Pinpoint the cell where the given text exists, returning its (X, Y) midpoint coordinate. 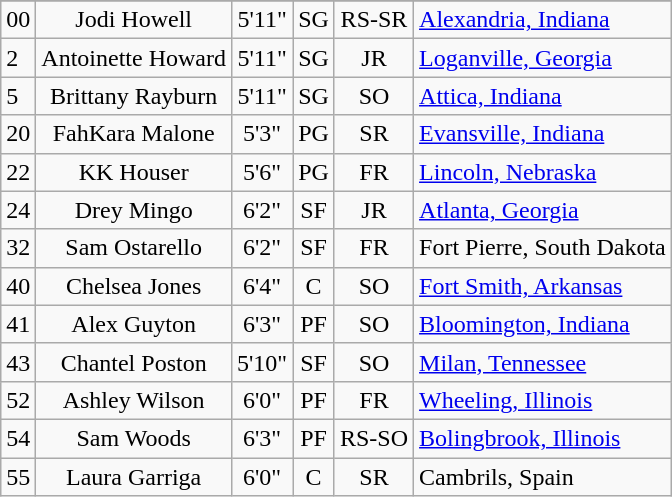
54 (18, 438)
Ashley Wilson (134, 400)
Drey Mingo (134, 210)
5'3" (262, 134)
Antoinette Howard (134, 58)
Sam Woods (134, 438)
Evansville, Indiana (543, 134)
Alexandria, Indiana (543, 20)
Loganville, Georgia (543, 58)
Bolingbrook, Illinois (543, 438)
22 (18, 172)
Laura Garriga (134, 477)
6'4" (262, 286)
2 (18, 58)
24 (18, 210)
Sam Ostarello (134, 248)
Atlanta, Georgia (543, 210)
Wheeling, Illinois (543, 400)
00 (18, 20)
55 (18, 477)
5'6" (262, 172)
Bloomington, Indiana (543, 324)
RS-SO (374, 438)
Cambrils, Spain (543, 477)
Brittany Rayburn (134, 96)
RS-SR (374, 20)
5 (18, 96)
40 (18, 286)
20 (18, 134)
Jodi Howell (134, 20)
Milan, Tennessee (543, 362)
Chelsea Jones (134, 286)
5'10" (262, 362)
Fort Pierre, South Dakota (543, 248)
FahKara Malone (134, 134)
32 (18, 248)
Attica, Indiana (543, 96)
52 (18, 400)
43 (18, 362)
41 (18, 324)
Alex Guyton (134, 324)
KK Houser (134, 172)
Chantel Poston (134, 362)
Lincoln, Nebraska (543, 172)
Fort Smith, Arkansas (543, 286)
